Locate the cell with the specified text and output its (x, y) center coordinate. 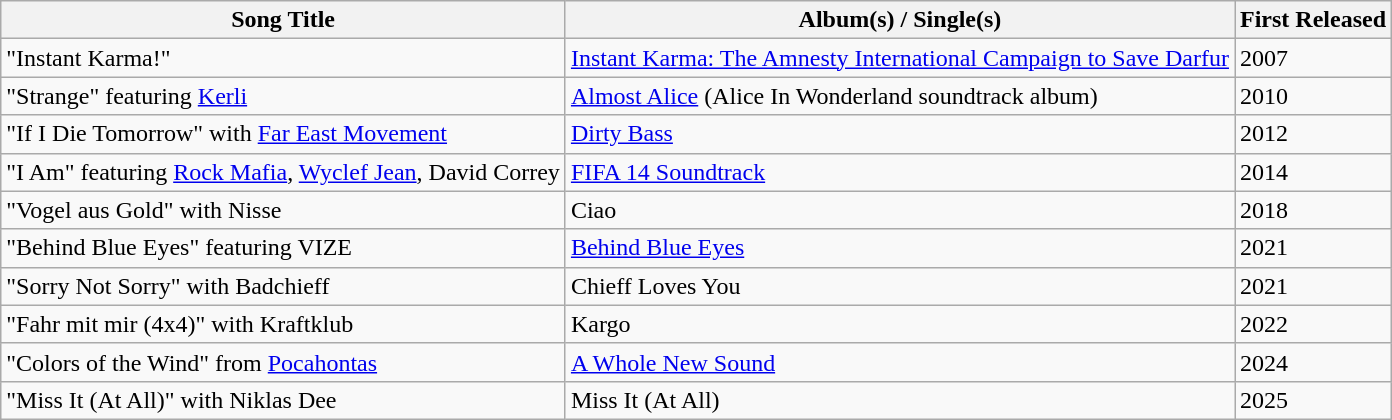
"I Am" featuring Rock Mafia, Wyclef Jean, David Correy (284, 172)
2018 (1312, 210)
2010 (1312, 96)
Ciao (900, 210)
2025 (1312, 400)
"Colors of the Wind" from Pocahontas (284, 362)
"Fahr mit mir (4x4)" with Kraftklub (284, 324)
Dirty Bass (900, 134)
"Miss It (At All)" with Niklas Dee (284, 400)
"Instant Karma!" (284, 58)
"If I Die Tomorrow" with Far East Movement (284, 134)
"Sorry Not Sorry" with Badchieff (284, 286)
"Strange" featuring Kerli (284, 96)
2007 (1312, 58)
"Behind Blue Eyes" featuring VIZE (284, 248)
2022 (1312, 324)
Miss It (At All) (900, 400)
Behind Blue Eyes (900, 248)
"Vogel aus Gold" with Nisse (284, 210)
Almost Alice (Alice In Wonderland soundtrack album) (900, 96)
2014 (1312, 172)
2024 (1312, 362)
Kargo (900, 324)
Chieff Loves You (900, 286)
Album(s) / Single(s) (900, 20)
Instant Karma: The Amnesty International Campaign to Save Darfur (900, 58)
A Whole New Sound (900, 362)
Song Title (284, 20)
First Released (1312, 20)
2012 (1312, 134)
FIFA 14 Soundtrack (900, 172)
